Pinpoint the cell where the given text exists, returning its (x, y) midpoint coordinate. 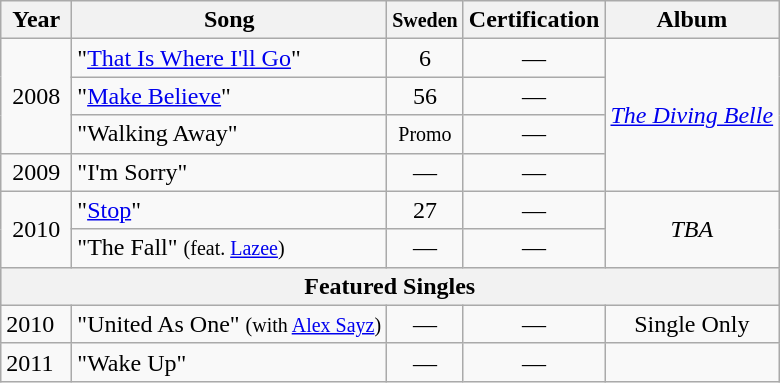
2008 (36, 96)
"That Is Where I'll Go" (230, 58)
27 (426, 210)
"Make Believe" (230, 96)
Certification (534, 20)
Promo (426, 134)
Sweden (426, 20)
"Stop" (230, 210)
"I'm Sorry" (230, 172)
Featured Singles (390, 286)
"United As One" (with Alex Sayz) (230, 324)
56 (426, 96)
"Walking Away" (230, 134)
The Diving Belle (692, 115)
Year (36, 20)
6 (426, 58)
Song (230, 20)
"Wake Up" (230, 362)
2009 (36, 172)
TBA (692, 229)
Album (692, 20)
"The Fall" (feat. Lazee) (230, 248)
Single Only (692, 324)
2011 (36, 362)
